Find where the given text appears and provide that cell's center as [x, y] coordinate. 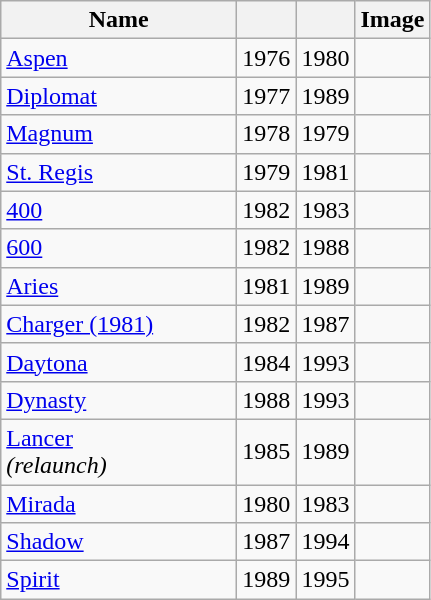
Mirada [119, 503]
Aspen [119, 58]
Diplomat [119, 96]
Image [392, 20]
1984 [266, 362]
400 [119, 210]
Lancer(relaunch) [119, 452]
1995 [326, 580]
1976 [266, 58]
600 [119, 248]
Magnum [119, 134]
Aries [119, 286]
1985 [266, 452]
Dynasty [119, 400]
Charger (1981) [119, 324]
1977 [266, 96]
St. Regis [119, 172]
1978 [266, 134]
Name [119, 20]
Spirit [119, 580]
Daytona [119, 362]
1994 [326, 542]
Shadow [119, 542]
